For the text-containing cell, return its midpoint in (x, y) coordinate format. 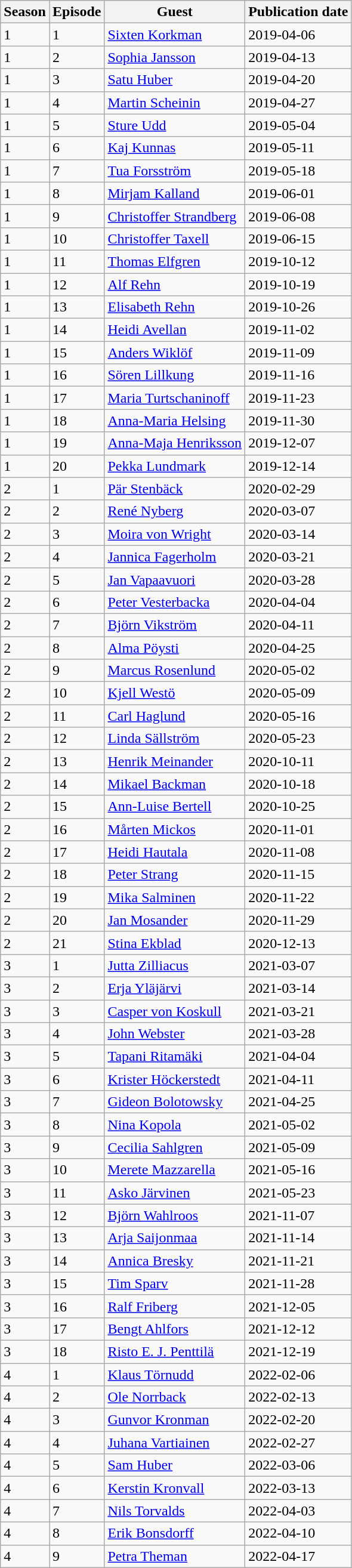
Bengt Ahlfors (175, 1329)
2021-03-07 (298, 965)
Kaj Kunnas (175, 148)
2021-11-21 (298, 1261)
2021-03-28 (298, 1034)
2021-04-11 (298, 1079)
Christoffer Taxell (175, 239)
2022-04-10 (298, 1533)
2022-04-03 (298, 1511)
2022-04-17 (298, 1556)
Jannica Fagerholm (175, 557)
2019-04-06 (298, 35)
Sam Huber (175, 1465)
Henrik Meinander (175, 761)
Moira von Wright (175, 534)
2022-02-13 (298, 1397)
2020-11-01 (298, 829)
2021-11-28 (298, 1283)
2020-04-04 (298, 602)
2021-03-21 (298, 1011)
Klaus Törnudd (175, 1374)
Episode (76, 12)
Kerstin Kronvall (175, 1488)
2021-04-04 (298, 1057)
2020-02-29 (298, 489)
Nina Kopola (175, 1125)
2020-03-14 (298, 534)
2019-05-04 (298, 125)
2021-12-12 (298, 1329)
Juhana Vartiainen (175, 1443)
Guest (175, 12)
Sören Lillkung (175, 375)
Merete Mazzarella (175, 1170)
Casper von Koskull (175, 1011)
2021-03-14 (298, 988)
2019-11-16 (298, 375)
Maria Turtschaninoff (175, 398)
2021-12-05 (298, 1306)
2021-05-02 (298, 1125)
Ole Norrback (175, 1397)
Asko Järvinen (175, 1193)
2019-11-02 (298, 330)
Peter Vesterbacka (175, 602)
2022-02-27 (298, 1443)
Arja Saijonmaa (175, 1238)
Nils Torvalds (175, 1511)
2020-10-18 (298, 784)
2020-03-21 (298, 557)
Tapani Ritamäki (175, 1057)
2020-05-09 (298, 693)
2019-04-20 (298, 80)
2022-02-06 (298, 1374)
Stina Ekblad (175, 943)
Jutta Zilliacus (175, 965)
2020-11-15 (298, 875)
Mika Salminen (175, 897)
2019-10-19 (298, 285)
2022-03-13 (298, 1488)
Anna-Maria Helsing (175, 421)
Anna-Maja Henriksson (175, 443)
Mårten Mickos (175, 829)
2019-11-23 (298, 398)
2019-12-14 (298, 466)
Peter Strang (175, 875)
2019-05-11 (298, 148)
Elisabeth Rehn (175, 307)
Satu Huber (175, 80)
Heidi Avellan (175, 330)
Heidi Hautala (175, 852)
2020-03-28 (298, 579)
Risto E. J. Penttilä (175, 1351)
Alf Rehn (175, 285)
Sture Udd (175, 125)
Gideon Bolotowsky (175, 1102)
Season (25, 12)
2019-06-08 (298, 216)
Mirjam Kalland (175, 193)
2020-05-16 (298, 716)
Ann-Luise Bertell (175, 807)
Marcus Rosenlund (175, 671)
2019-11-09 (298, 353)
2021-12-19 (298, 1351)
Annica Bresky (175, 1261)
2021-05-16 (298, 1170)
Publication date (298, 12)
Björn Vikström (175, 625)
John Webster (175, 1034)
Ralf Friberg (175, 1306)
Pär Stenbäck (175, 489)
2020-04-25 (298, 647)
Alma Pöysti (175, 647)
2020-05-02 (298, 671)
Thomas Elfgren (175, 261)
Gunvor Kronman (175, 1420)
2019-06-01 (298, 193)
2021-11-07 (298, 1215)
2020-11-22 (298, 897)
Tua Forsström (175, 171)
2020-11-29 (298, 920)
Tim Sparv (175, 1283)
Sophia Jansson (175, 57)
Erik Bonsdorff (175, 1533)
Petra Theman (175, 1556)
2020-10-11 (298, 761)
2020-12-13 (298, 943)
Jan Vapaavuori (175, 579)
Erja Yläjärvi (175, 988)
Pekka Lundmark (175, 466)
2021-11-14 (298, 1238)
Cecilia Sahlgren (175, 1147)
2022-02-20 (298, 1420)
Krister Höckerstedt (175, 1079)
2020-11-08 (298, 852)
Mikael Backman (175, 784)
Anders Wiklöf (175, 353)
2019-10-12 (298, 261)
Christoffer Strandberg (175, 216)
Carl Haglund (175, 716)
Linda Sällström (175, 739)
2020-03-07 (298, 511)
2021-05-09 (298, 1147)
Kjell Westö (175, 693)
2021-04-25 (298, 1102)
2019-12-07 (298, 443)
2019-11-30 (298, 421)
Sixten Korkman (175, 35)
2019-10-26 (298, 307)
Björn Wahlroos (175, 1215)
2019-04-27 (298, 103)
21 (76, 943)
2021-05-23 (298, 1193)
2020-10-25 (298, 807)
2020-05-23 (298, 739)
2022-03-06 (298, 1465)
2020-04-11 (298, 625)
René Nyberg (175, 511)
Jan Mosander (175, 920)
2019-05-18 (298, 171)
2019-06-15 (298, 239)
2019-04-13 (298, 57)
Martin Scheinin (175, 103)
